Scan for the cell matching the given text and deliver its (x, y) coordinate at center. 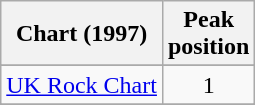
UK Rock Chart (82, 85)
Chart (1997) (82, 34)
1 (208, 85)
Peakposition (208, 34)
